Return the (x, y) coordinate for the center point of the cell that contains the specified text.  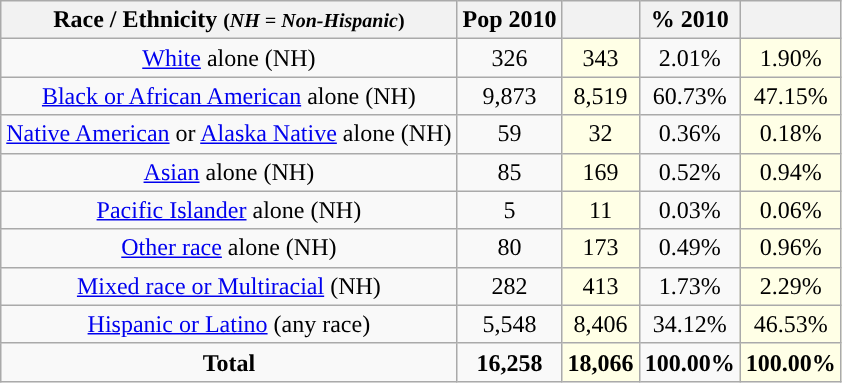
85 (510, 172)
0.96% (790, 248)
9,873 (510, 96)
8,519 (600, 96)
343 (600, 58)
Mixed race or Multiracial (NH) (229, 286)
5 (510, 210)
5,548 (510, 324)
Asian alone (NH) (229, 172)
18,066 (600, 362)
46.53% (790, 324)
White alone (NH) (229, 58)
Pop 2010 (510, 20)
413 (600, 286)
32 (600, 134)
Black or African American alone (NH) (229, 96)
60.73% (690, 96)
80 (510, 248)
Other race alone (NH) (229, 248)
11 (600, 210)
Total (229, 362)
169 (600, 172)
0.06% (790, 210)
% 2010 (690, 20)
0.49% (690, 248)
0.18% (790, 134)
16,258 (510, 362)
1.90% (790, 58)
282 (510, 286)
59 (510, 134)
1.73% (690, 286)
326 (510, 58)
0.36% (690, 134)
Native American or Alaska Native alone (NH) (229, 134)
173 (600, 248)
47.15% (790, 96)
Race / Ethnicity (NH = Non-Hispanic) (229, 20)
0.52% (690, 172)
Hispanic or Latino (any race) (229, 324)
0.94% (790, 172)
34.12% (690, 324)
2.01% (690, 58)
Pacific Islander alone (NH) (229, 210)
2.29% (790, 286)
0.03% (690, 210)
8,406 (600, 324)
